Pinpoint the cell where the given text exists, returning its (x, y) midpoint coordinate. 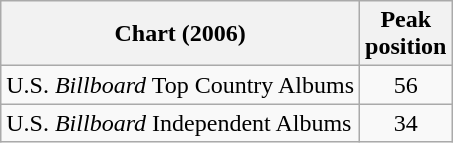
U.S. Billboard Top Country Albums (180, 85)
Peakposition (406, 34)
U.S. Billboard Independent Albums (180, 123)
56 (406, 85)
34 (406, 123)
Chart (2006) (180, 34)
